Detect which cell encompasses the target text, then output its (x, y) center coordinate. 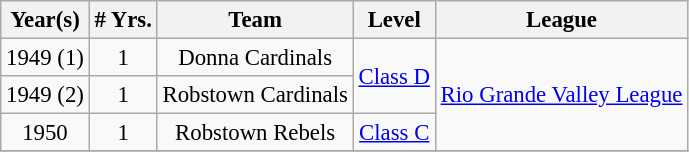
# Yrs. (123, 20)
Year(s) (45, 20)
Robstown Rebels (255, 133)
Team (255, 20)
Level (394, 20)
Donna Cardinals (255, 58)
Robstown Cardinals (255, 95)
Class D (394, 76)
1950 (45, 133)
Class C (394, 133)
1949 (2) (45, 95)
Rio Grande Valley League (561, 96)
1949 (1) (45, 58)
League (561, 20)
